Scan for the cell matching the given text and deliver its (x, y) coordinate at center. 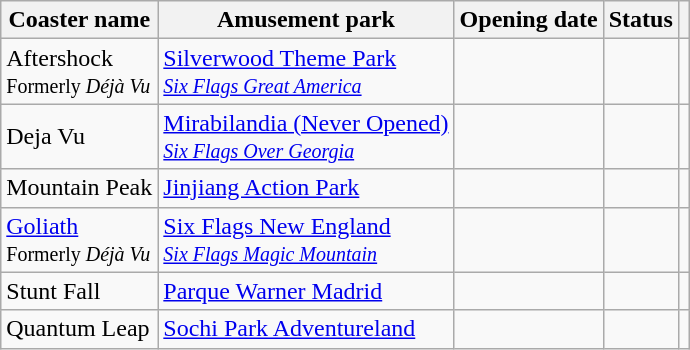
Six Flags New EnglandSix Flags Magic Mountain (306, 240)
AftershockFormerly Déjà Vu (80, 72)
Mirabilandia (Never Opened)Six Flags Over Georgia (306, 136)
Mountain Peak (80, 188)
Status (640, 20)
Quantum Leap (80, 329)
Jinjiang Action Park (306, 188)
Parque Warner Madrid (306, 291)
Sochi Park Adventureland (306, 329)
Silverwood Theme ParkSix Flags Great America (306, 72)
Opening date (528, 20)
Deja Vu (80, 136)
Amusement park (306, 20)
Coaster name (80, 20)
GoliathFormerly Déjà Vu (80, 240)
Stunt Fall (80, 291)
